Detect which cell encompasses the target text, then output its [X, Y] center coordinate. 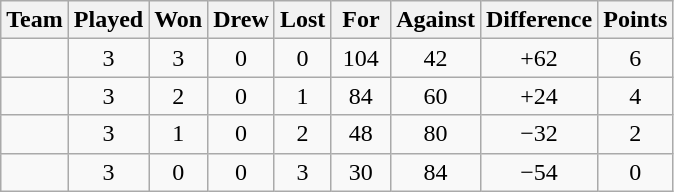
42 [436, 58]
+62 [538, 58]
30 [361, 172]
Team [35, 20]
+24 [538, 96]
4 [636, 96]
Won [178, 20]
48 [361, 134]
104 [361, 58]
Points [636, 20]
−54 [538, 172]
Difference [538, 20]
Lost [302, 20]
Against [436, 20]
6 [636, 58]
Played [108, 20]
Drew [242, 20]
−32 [538, 134]
80 [436, 134]
For [361, 20]
60 [436, 96]
